From the cell containing the given text, extract its center point as [x, y] coordinate. 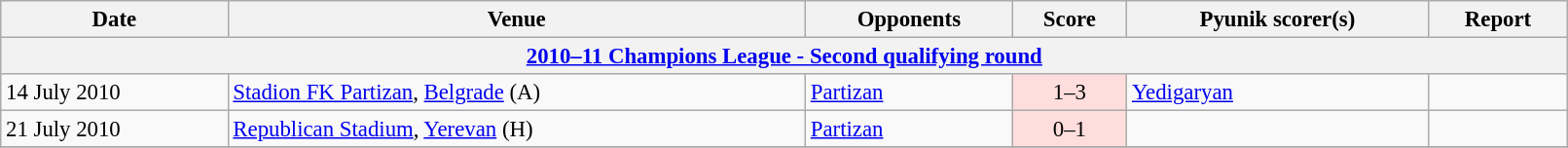
21 July 2010 [115, 129]
1–3 [1069, 92]
0–1 [1069, 129]
Score [1069, 19]
2010–11 Champions League - Second qualifying round [784, 56]
Republican Stadium, Yerevan (H) [516, 129]
Venue [516, 19]
Report [1498, 19]
Date [115, 19]
Stadion FK Partizan, Belgrade (A) [516, 92]
Yedigaryan [1278, 92]
Opponents [909, 19]
14 July 2010 [115, 92]
Pyunik scorer(s) [1278, 19]
